Output the (X, Y) coordinate of the center of the cell containing the given text.  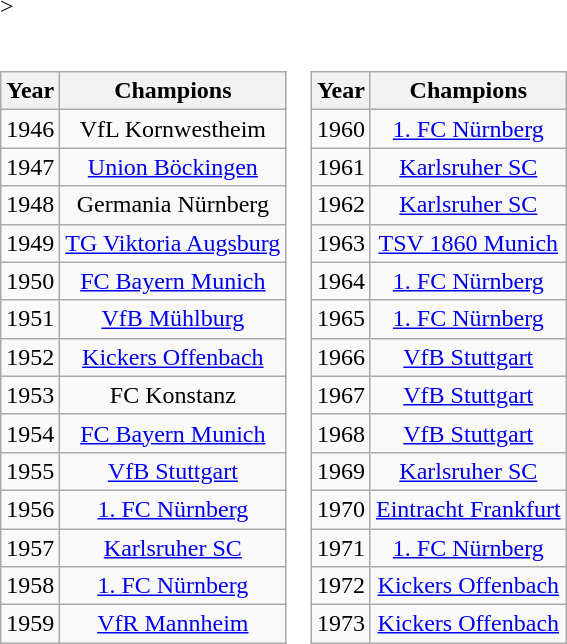
TSV 1860 Munich (468, 243)
VfL Kornwestheim (173, 129)
Union Böckingen (173, 167)
1962 (340, 205)
1946 (30, 129)
1955 (30, 471)
1952 (30, 357)
VfR Mannheim (173, 624)
Eintracht Frankfurt (468, 509)
1966 (340, 357)
1972 (340, 586)
1957 (30, 547)
1971 (340, 547)
TG Viktoria Augsburg (173, 243)
1967 (340, 395)
1951 (30, 319)
1968 (340, 433)
1949 (30, 243)
Germania Nürnberg (173, 205)
1953 (30, 395)
1965 (340, 319)
1961 (340, 167)
FC Konstanz (173, 395)
1950 (30, 281)
1959 (30, 624)
VfB Mühlburg (173, 319)
1973 (340, 624)
1969 (340, 471)
1958 (30, 586)
1947 (30, 167)
1956 (30, 509)
1960 (340, 129)
1954 (30, 433)
1964 (340, 281)
1948 (30, 205)
1963 (340, 243)
1970 (340, 509)
